Determine the [X, Y] coordinate at the center of the cell enclosing the given text.  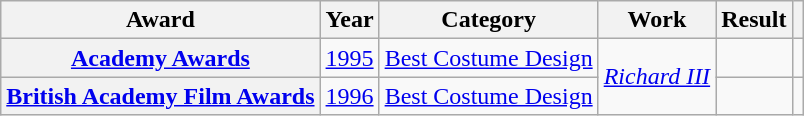
Year [350, 20]
Award [160, 20]
1995 [350, 58]
1996 [350, 96]
Richard III [656, 77]
Academy Awards [160, 58]
Work [656, 20]
British Academy Film Awards [160, 96]
Result [754, 20]
Category [488, 20]
